Find where the given text appears and provide that cell's center as [X, Y] coordinate. 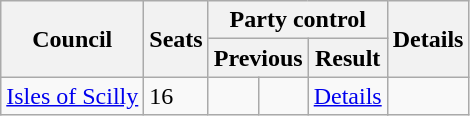
Party control [298, 20]
Previous [258, 58]
Result [348, 58]
Isles of Scilly [72, 96]
Council [72, 39]
16 [176, 96]
Seats [176, 39]
